For the text-containing cell, return its midpoint in [x, y] coordinate format. 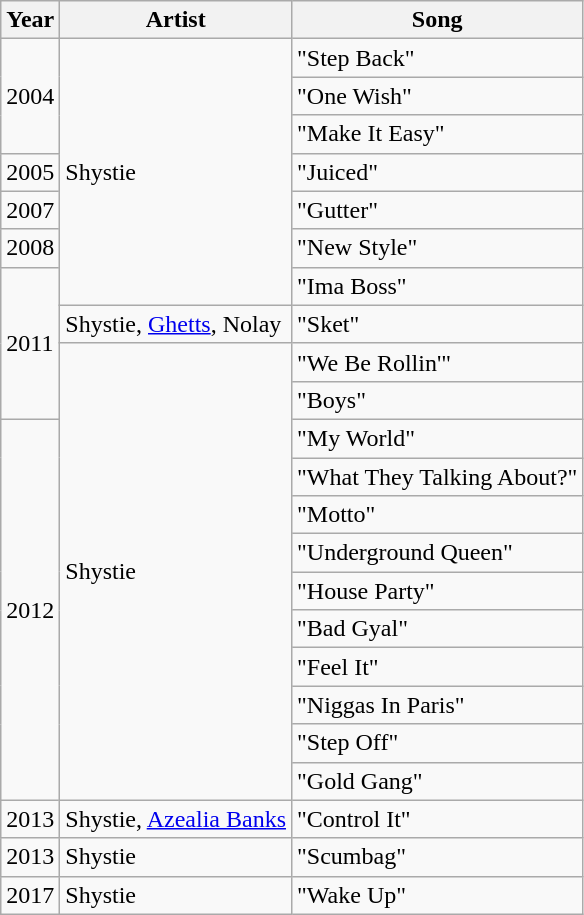
"Make It Easy" [438, 134]
"Gutter" [438, 210]
"Motto" [438, 515]
2004 [30, 96]
Song [438, 20]
"We Be Rollin'" [438, 362]
"One Wish" [438, 96]
"Juiced" [438, 172]
"House Party" [438, 591]
"Ima Boss" [438, 286]
2008 [30, 248]
"What They Talking About?" [438, 477]
"Niggas In Paris" [438, 705]
"Boys" [438, 400]
"Control It" [438, 819]
"Bad Gyal" [438, 629]
"New Style" [438, 248]
"Step Off" [438, 743]
"Sket" [438, 324]
2007 [30, 210]
2011 [30, 343]
"Gold Gang" [438, 781]
2005 [30, 172]
Shystie, Azealia Banks [176, 819]
"My World" [438, 438]
2017 [30, 895]
2012 [30, 610]
"Wake Up" [438, 895]
"Step Back" [438, 58]
Artist [176, 20]
Year [30, 20]
"Feel It" [438, 667]
"Scumbag" [438, 857]
Shystie, Ghetts, Nolay [176, 324]
"Underground Queen" [438, 553]
